Output the (X, Y) coordinate of the center of the cell containing the given text.  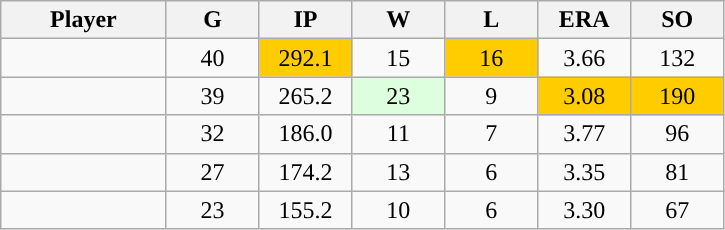
15 (398, 58)
96 (678, 134)
11 (398, 134)
40 (212, 58)
155.2 (306, 210)
67 (678, 210)
G (212, 20)
3.08 (584, 96)
39 (212, 96)
Player (84, 20)
3.77 (584, 134)
265.2 (306, 96)
292.1 (306, 58)
190 (678, 96)
13 (398, 172)
132 (678, 58)
L (492, 20)
7 (492, 134)
27 (212, 172)
174.2 (306, 172)
3.35 (584, 172)
186.0 (306, 134)
3.66 (584, 58)
3.30 (584, 210)
81 (678, 172)
IP (306, 20)
9 (492, 96)
W (398, 20)
ERA (584, 20)
10 (398, 210)
32 (212, 134)
SO (678, 20)
16 (492, 58)
